Pinpoint the cell where the given text exists, returning its (x, y) midpoint coordinate. 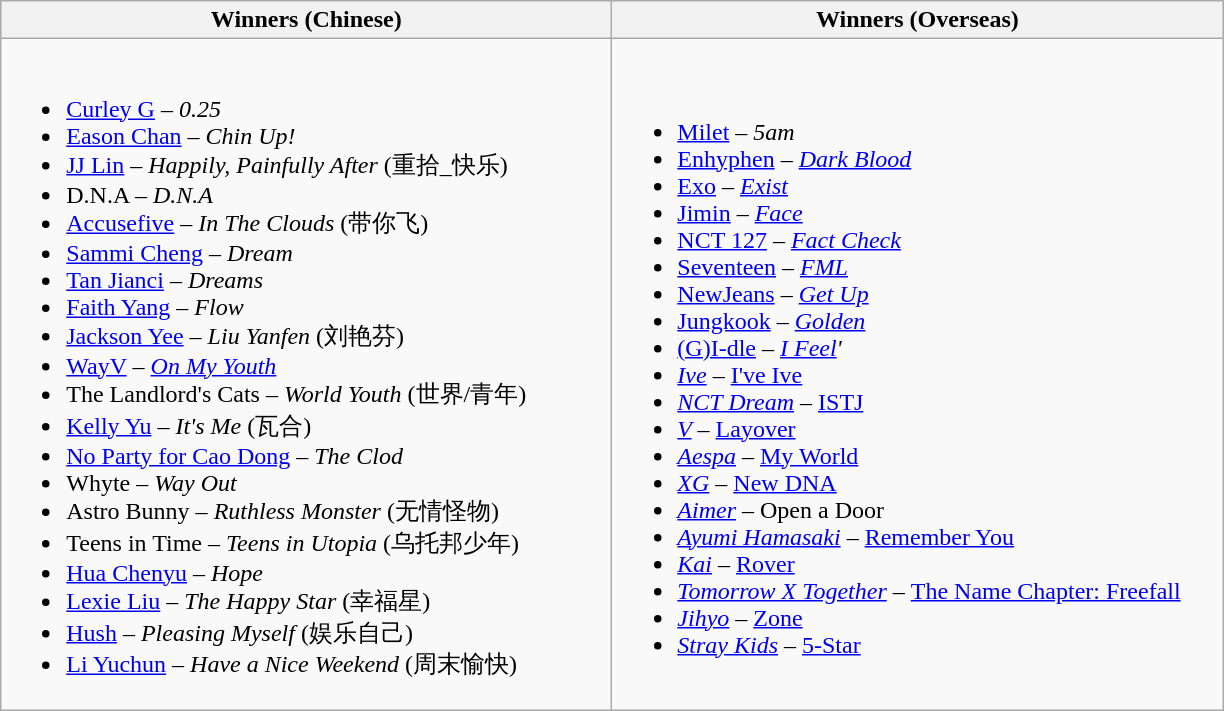
Winners (Chinese) (306, 20)
Winners (Overseas) (918, 20)
